Capture the cell that displays the provided text and extract its (X, Y) central coordinate. 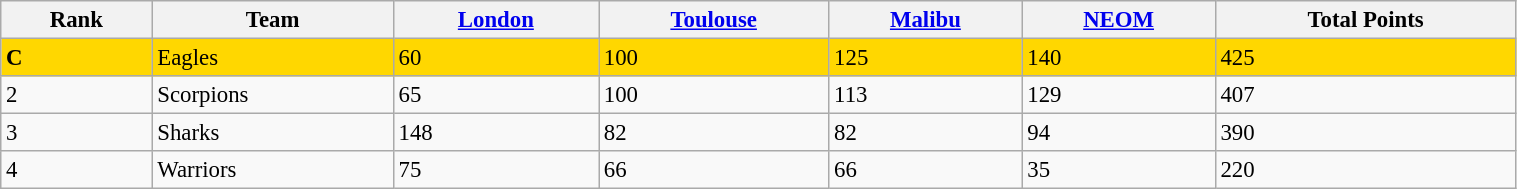
Malibu (926, 20)
125 (926, 58)
94 (1118, 133)
3 (76, 133)
Sharks (272, 133)
65 (496, 95)
Eagles (272, 58)
Scorpions (272, 95)
C (76, 58)
129 (1118, 95)
390 (1366, 133)
NEOM (1118, 20)
425 (1366, 58)
113 (926, 95)
140 (1118, 58)
Toulouse (714, 20)
148 (496, 133)
407 (1366, 95)
75 (496, 170)
Team (272, 20)
2 (76, 95)
Total Points (1366, 20)
Rank (76, 20)
60 (496, 58)
4 (76, 170)
Warriors (272, 170)
35 (1118, 170)
220 (1366, 170)
London (496, 20)
